Scan for the cell matching the given text and deliver its (x, y) coordinate at center. 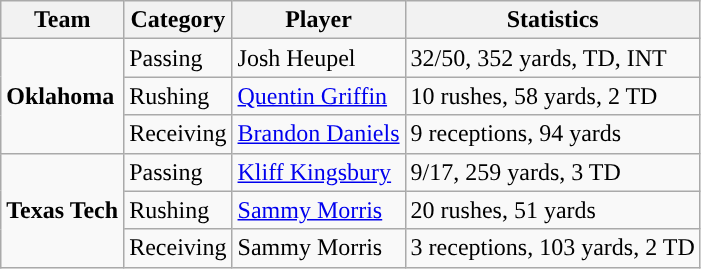
Brandon Daniels (318, 134)
Josh Heupel (318, 58)
9 receptions, 94 yards (552, 134)
Player (318, 20)
Category (178, 20)
Statistics (552, 20)
Kliff Kingsbury (318, 172)
32/50, 352 yards, TD, INT (552, 58)
Texas Tech (62, 210)
Oklahoma (62, 96)
3 receptions, 103 yards, 2 TD (552, 248)
20 rushes, 51 yards (552, 210)
Team (62, 20)
9/17, 259 yards, 3 TD (552, 172)
Quentin Griffin (318, 96)
10 rushes, 58 yards, 2 TD (552, 96)
